Capture the cell that displays the provided text and extract its [X, Y] central coordinate. 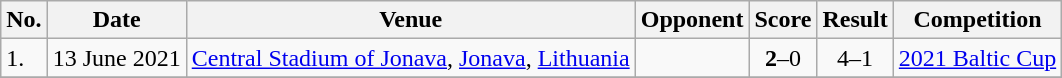
4–1 [855, 58]
No. [24, 20]
Date [116, 20]
Opponent [692, 20]
2021 Baltic Cup [977, 58]
1. [24, 58]
Score [783, 20]
2–0 [783, 58]
Result [855, 20]
Central Stadium of Jonava, Jonava, Lithuania [410, 58]
Competition [977, 20]
13 June 2021 [116, 58]
Venue [410, 20]
